Determine the (x, y) coordinate at the center of the cell enclosing the given text.  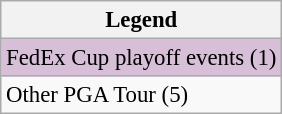
Legend (142, 20)
FedEx Cup playoff events (1) (142, 58)
Other PGA Tour (5) (142, 95)
